Search for the cell housing the specified text and yield its (X, Y) center coordinate. 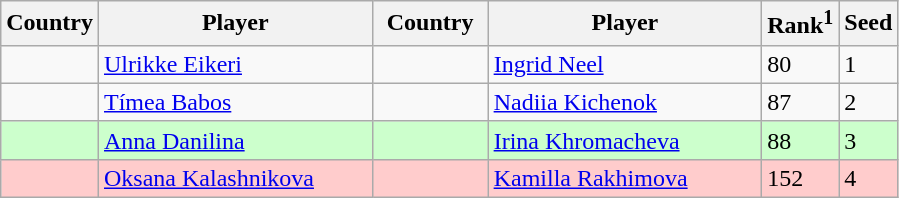
Oksana Kalashnikova (235, 178)
Anna Danilina (235, 140)
Ulrikke Eikeri (235, 64)
Rank1 (800, 24)
87 (800, 102)
Kamilla Rakhimova (625, 178)
Tímea Babos (235, 102)
Seed (868, 24)
152 (800, 178)
80 (800, 64)
2 (868, 102)
1 (868, 64)
4 (868, 178)
88 (800, 140)
Irina Khromacheva (625, 140)
Nadiia Kichenok (625, 102)
3 (868, 140)
Ingrid Neel (625, 64)
